For the text-containing cell, return its midpoint in (x, y) coordinate format. 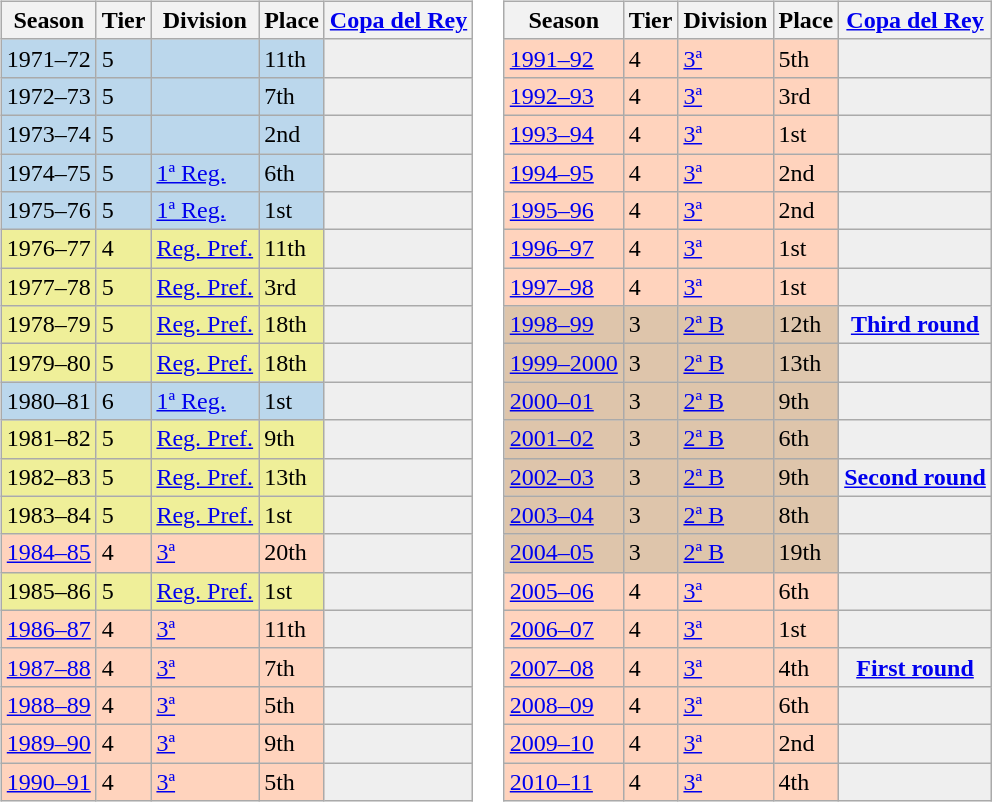
1981–82 (48, 439)
1976–77 (48, 249)
1988–89 (48, 705)
2000–01 (564, 401)
1975–76 (48, 211)
20th (292, 553)
6 (124, 401)
1980–81 (48, 401)
1993–94 (564, 134)
2001–02 (564, 439)
2004–05 (564, 553)
1994–95 (564, 173)
1973–74 (48, 134)
2009–10 (564, 743)
1971–72 (48, 58)
19th (806, 553)
1998–99 (564, 325)
1996–97 (564, 249)
1978–79 (48, 325)
1991–92 (564, 58)
1995–96 (564, 211)
1979–80 (48, 363)
2005–06 (564, 591)
1997–98 (564, 287)
2010–11 (564, 781)
1990–91 (48, 781)
12th (806, 325)
1999–2000 (564, 363)
1982–83 (48, 477)
1974–75 (48, 173)
2008–09 (564, 705)
1985–86 (48, 591)
1987–88 (48, 667)
1977–78 (48, 287)
1984–85 (48, 553)
2006–07 (564, 629)
1986–87 (48, 629)
Third round (916, 325)
2002–03 (564, 477)
1989–90 (48, 743)
1992–93 (564, 96)
First round (916, 667)
1972–73 (48, 96)
8th (806, 515)
1983–84 (48, 515)
Second round (916, 477)
2003–04 (564, 515)
2007–08 (564, 667)
